Scan for the cell matching the given text and deliver its [x, y] coordinate at center. 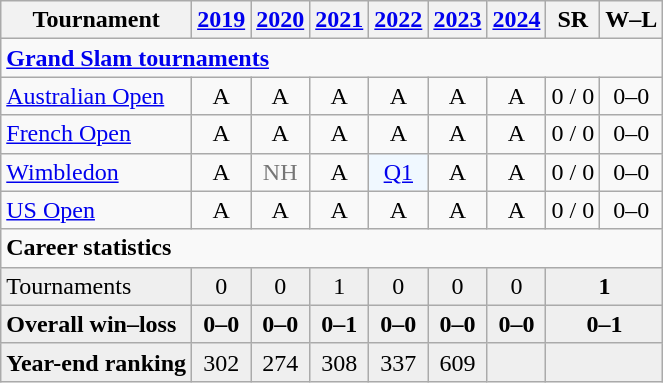
274 [280, 362]
2023 [458, 20]
US Open [96, 210]
Tournament [96, 20]
2022 [398, 20]
2019 [222, 20]
Australian Open [96, 96]
609 [458, 362]
Career statistics [332, 248]
308 [340, 362]
Year-end ranking [96, 362]
337 [398, 362]
Overall win–loss [96, 324]
Tournaments [96, 286]
Wimbledon [96, 172]
302 [222, 362]
NH [280, 172]
2020 [280, 20]
Grand Slam tournaments [332, 58]
SR [573, 20]
2024 [516, 20]
2021 [340, 20]
Q1 [398, 172]
French Open [96, 134]
W–L [632, 20]
